Return (X, Y) of the center of cell containing provided text 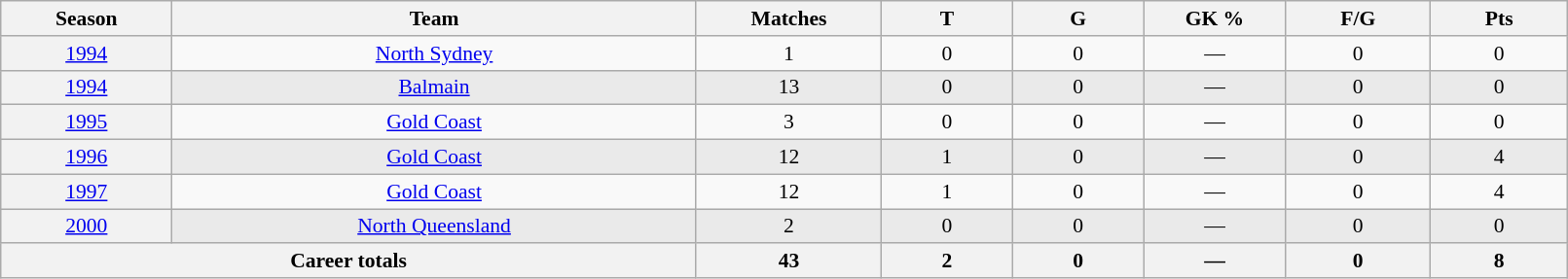
North Sydney (434, 53)
GK % (1215, 18)
T (948, 18)
43 (788, 262)
3 (788, 122)
Pts (1499, 18)
1997 (87, 192)
F/G (1358, 18)
Career totals (348, 262)
Matches (788, 18)
8 (1499, 262)
13 (788, 87)
1996 (87, 157)
Balmain (434, 87)
G (1078, 18)
1995 (87, 122)
Team (434, 18)
Season (87, 18)
North Queensland (434, 227)
2000 (87, 227)
